Search for the cell housing the specified text and yield its (X, Y) center coordinate. 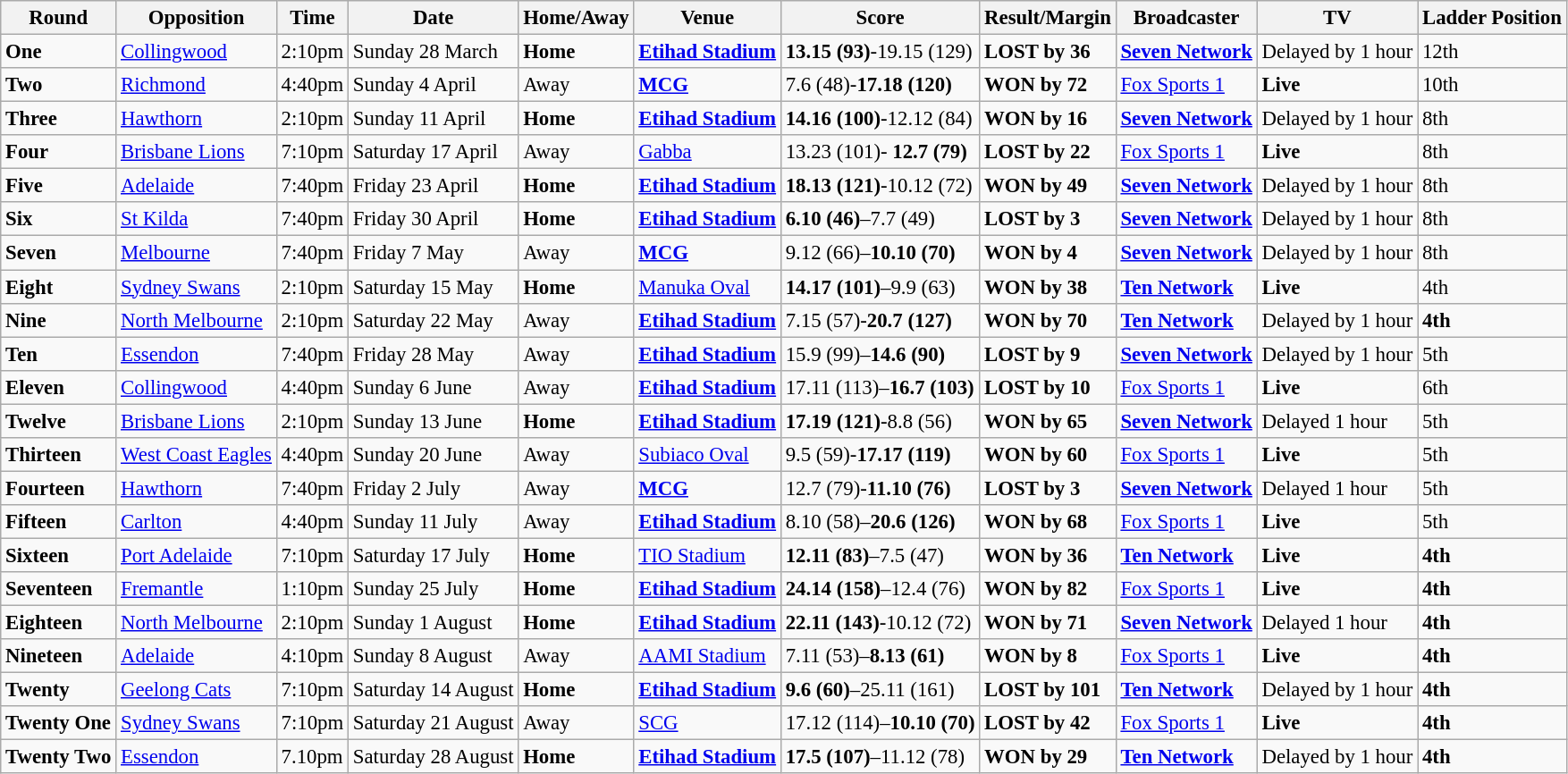
St Kilda (197, 219)
13.15 (93)-19.15 (129) (880, 52)
1:10pm (312, 589)
12th (1493, 52)
Friday 23 April (434, 186)
9.6 (60)–25.11 (161) (880, 690)
Result/Margin (1048, 18)
Sunday 20 June (434, 455)
9.12 (66)–10.10 (70) (880, 253)
West Coast Eagles (197, 455)
Opposition (197, 18)
LOST by 42 (1048, 723)
Home/Away (576, 18)
LOST by 36 (1048, 52)
14.17 (101)–9.9 (63) (880, 287)
AAMI Stadium (707, 656)
WON by 65 (1048, 421)
Saturday 15 May (434, 287)
WON by 71 (1048, 623)
6th (1493, 387)
LOST by 101 (1048, 690)
LOST by 22 (1048, 152)
Ten (59, 354)
18.13 (121)-10.12 (72) (880, 186)
7.10pm (312, 757)
Friday 28 May (434, 354)
Friday 2 July (434, 488)
Twenty (59, 690)
Port Adelaide (197, 555)
Sunday 6 June (434, 387)
24.14 (158)–12.4 (76) (880, 589)
Saturday 22 May (434, 320)
Richmond (197, 85)
Gabba (707, 152)
12.11 (83)–7.5 (47) (880, 555)
LOST by 10 (1048, 387)
17.12 (114)–10.10 (70) (880, 723)
17.19 (121)-8.8 (56) (880, 421)
Sunday 25 July (434, 589)
Score (880, 18)
LOST by 9 (1048, 354)
Carlton (197, 522)
One (59, 52)
Geelong Cats (197, 690)
WON by 70 (1048, 320)
Saturday 17 April (434, 152)
WON by 8 (1048, 656)
Fourteen (59, 488)
WON by 4 (1048, 253)
14.16 (100)-12.12 (84) (880, 119)
Melbourne (197, 253)
WON by 72 (1048, 85)
Nine (59, 320)
Saturday 28 August (434, 757)
Twelve (59, 421)
Ladder Position (1493, 18)
10th (1493, 85)
7.11 (53)–8.13 (61) (880, 656)
12.7 (79)-11.10 (76) (880, 488)
Eleven (59, 387)
Saturday 17 July (434, 555)
WON by 16 (1048, 119)
7.15 (57)-20.7 (127) (880, 320)
Sunday 11 April (434, 119)
7.6 (48)-17.18 (120) (880, 85)
Manuka Oval (707, 287)
WON by 36 (1048, 555)
Date (434, 18)
WON by 68 (1048, 522)
WON by 49 (1048, 186)
Time (312, 18)
Sunday 11 July (434, 522)
Sunday 28 March (434, 52)
WON by 82 (1048, 589)
22.11 (143)-10.12 (72) (880, 623)
TIO Stadium (707, 555)
4:10pm (312, 656)
Broadcaster (1186, 18)
WON by 38 (1048, 287)
17.5 (107)–11.12 (78) (880, 757)
Twenty Two (59, 757)
Two (59, 85)
Seven (59, 253)
Twenty One (59, 723)
Saturday 21 August (434, 723)
15.9 (99)–14.6 (90) (880, 354)
Fifteen (59, 522)
Venue (707, 18)
Three (59, 119)
WON by 60 (1048, 455)
17.11 (113)–16.7 (103) (880, 387)
Sunday 8 August (434, 656)
Five (59, 186)
TV (1337, 18)
9.5 (59)-17.17 (119) (880, 455)
Friday 7 May (434, 253)
Seventeen (59, 589)
SCG (707, 723)
Eight (59, 287)
13.23 (101)- 12.7 (79) (880, 152)
Friday 30 April (434, 219)
Thirteen (59, 455)
Sixteen (59, 555)
Sunday 13 June (434, 421)
6.10 (46)–7.7 (49) (880, 219)
Nineteen (59, 656)
Four (59, 152)
WON by 29 (1048, 757)
8.10 (58)–20.6 (126) (880, 522)
Fremantle (197, 589)
Eighteen (59, 623)
Sunday 4 April (434, 85)
Six (59, 219)
Round (59, 18)
Subiaco Oval (707, 455)
Saturday 14 August (434, 690)
Sunday 1 August (434, 623)
